Return the (x, y) coordinate for the center point of the cell that contains the specified text.  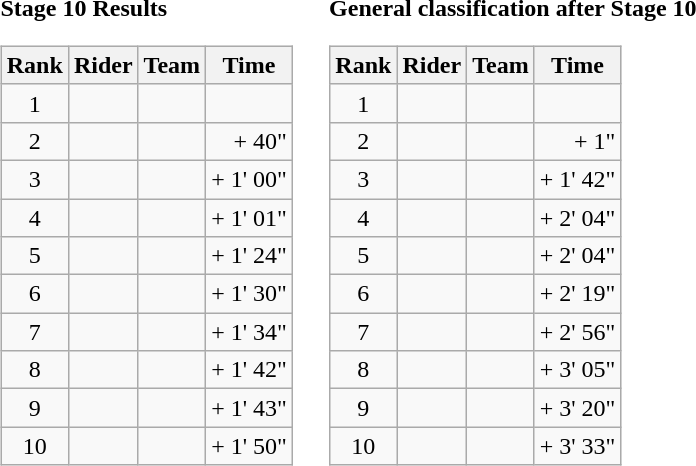
+ 40" (250, 141)
+ 1' 50" (250, 446)
+ 3' 05" (578, 370)
+ 1' 00" (250, 179)
+ 2' 19" (578, 294)
+ 1' 34" (250, 332)
+ 1" (578, 141)
+ 1' 43" (250, 408)
+ 2' 56" (578, 332)
+ 3' 33" (578, 446)
+ 3' 20" (578, 408)
+ 1' 01" (250, 217)
+ 1' 24" (250, 256)
+ 1' 30" (250, 294)
